Return the [x, y] coordinate for the center point of the cell that contains the specified text.  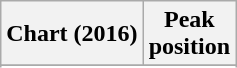
Peakposition [189, 34]
Chart (2016) [72, 34]
